For the text-containing cell, return its midpoint in (x, y) coordinate format. 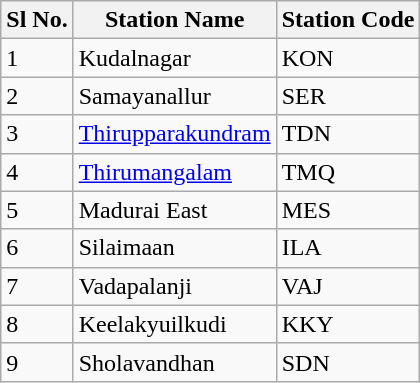
Kudalnagar (174, 58)
Station Name (174, 20)
Madurai East (174, 210)
7 (37, 286)
TDN (348, 134)
SER (348, 96)
2 (37, 96)
MES (348, 210)
TMQ (348, 172)
Sl No. (37, 20)
KON (348, 58)
6 (37, 248)
Station Code (348, 20)
Thirumangalam (174, 172)
Samayanallur (174, 96)
Sholavandhan (174, 362)
ILA (348, 248)
VAJ (348, 286)
1 (37, 58)
KKY (348, 324)
9 (37, 362)
Keelakyuilkudi (174, 324)
3 (37, 134)
4 (37, 172)
SDN (348, 362)
Silaimaan (174, 248)
8 (37, 324)
5 (37, 210)
Vadapalanji (174, 286)
Thirupparakundram (174, 134)
